Identify which cell holds the provided text, then report its [X, Y] central coordinate. 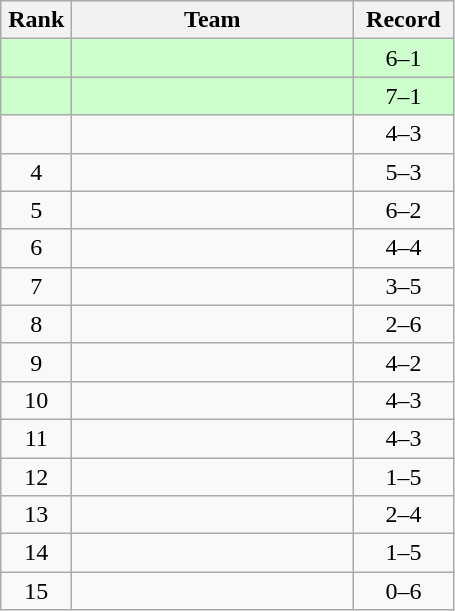
12 [36, 477]
Record [404, 20]
8 [36, 324]
Team [212, 20]
2–6 [404, 324]
4–2 [404, 362]
9 [36, 362]
7–1 [404, 96]
14 [36, 553]
5–3 [404, 172]
4–4 [404, 248]
11 [36, 438]
Rank [36, 20]
5 [36, 210]
4 [36, 172]
3–5 [404, 286]
10 [36, 400]
15 [36, 591]
7 [36, 286]
0–6 [404, 591]
2–4 [404, 515]
6–2 [404, 210]
6–1 [404, 58]
6 [36, 248]
13 [36, 515]
